Locate the cell with the specified text and output its (X, Y) center coordinate. 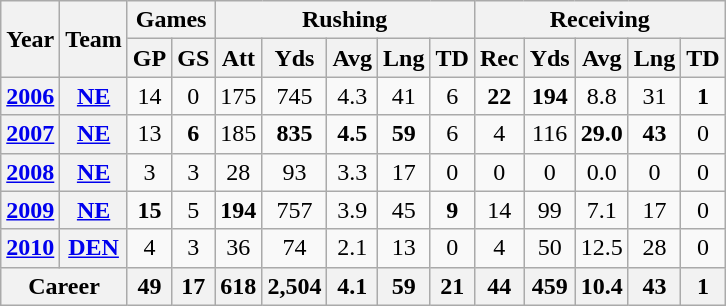
757 (294, 210)
Year (30, 39)
116 (550, 134)
618 (238, 286)
4.1 (352, 286)
44 (499, 286)
175 (238, 96)
15 (149, 210)
2009 (30, 210)
74 (294, 248)
49 (149, 286)
4.5 (352, 134)
2008 (30, 172)
2010 (30, 248)
Team (94, 39)
8.8 (602, 96)
36 (238, 248)
22 (499, 96)
185 (238, 134)
9 (452, 210)
GP (149, 58)
4.3 (352, 96)
3.3 (352, 172)
Att (238, 58)
7.1 (602, 210)
835 (294, 134)
99 (550, 210)
2007 (30, 134)
GS (194, 58)
12.5 (602, 248)
21 (452, 286)
2.1 (352, 248)
Career (64, 286)
3.9 (352, 210)
Rec (499, 58)
10.4 (602, 286)
459 (550, 286)
2006 (30, 96)
5 (194, 210)
0.0 (602, 172)
31 (654, 96)
745 (294, 96)
41 (404, 96)
Receiving (600, 20)
DEN (94, 248)
Rushing (345, 20)
2,504 (294, 286)
45 (404, 210)
50 (550, 248)
93 (294, 172)
Games (170, 20)
29.0 (602, 134)
